For the text-containing cell, return its midpoint in (x, y) coordinate format. 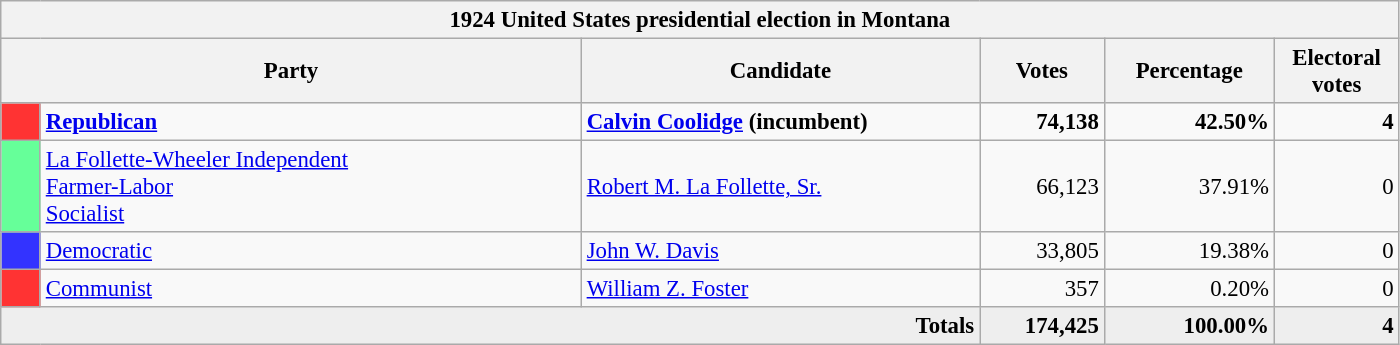
37.91% (1189, 187)
La Follette-Wheeler IndependentFarmer-LaborSocialist (310, 187)
Votes (1042, 72)
1924 United States presidential election in Montana (700, 20)
4 (1336, 122)
19.38% (1189, 251)
42.50% (1189, 122)
Democratic (310, 251)
John W. Davis (780, 251)
William Z. Foster (780, 289)
33,805 (1042, 251)
Candidate (780, 72)
Electoral votes (1336, 72)
Party (292, 72)
66,123 (1042, 187)
Republican (310, 122)
357 (1042, 289)
74,138 (1042, 122)
0.20% (1189, 289)
Communist (310, 289)
Calvin Coolidge (incumbent) (780, 122)
Robert M. La Follette, Sr. (780, 187)
Percentage (1189, 72)
